Pinpoint the cell where the given text exists, returning its [x, y] midpoint coordinate. 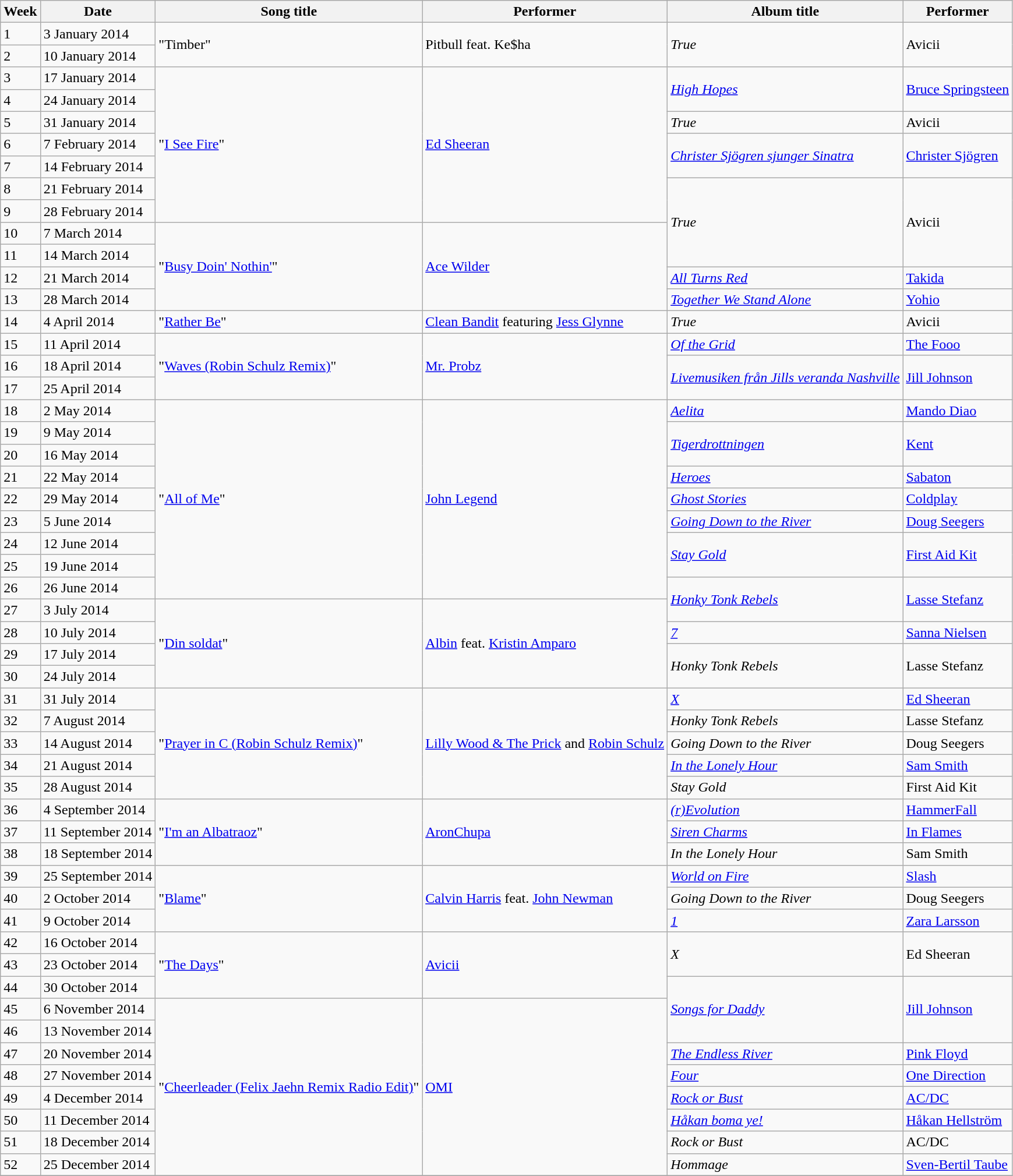
13 November 2014 [98, 1032]
Date [98, 12]
18 [20, 411]
25 September 2014 [98, 876]
35 [20, 787]
Week [20, 12]
45 [20, 1009]
19 June 2014 [98, 566]
22 [20, 499]
John Legend [545, 500]
24 January 2014 [98, 100]
39 [20, 876]
The Fooo [958, 344]
52 [20, 1164]
14 March 2014 [98, 255]
20 [20, 455]
31 January 2014 [98, 122]
2 May 2014 [98, 411]
4 April 2014 [98, 322]
Kent [958, 444]
Christer Sjögren sjunger Sinatra [785, 156]
7 February 2014 [98, 144]
20 November 2014 [98, 1054]
Bruce Springsteen [958, 89]
3 January 2014 [98, 34]
21 August 2014 [98, 765]
Albin feat. Kristin Amparo [545, 643]
AronChupa [545, 832]
All Turns Red [785, 278]
8 [20, 189]
37 [20, 832]
(r)Evolution [785, 810]
48 [20, 1076]
11 September 2014 [98, 832]
36 [20, 810]
5 [20, 122]
11 April 2014 [98, 344]
26 June 2014 [98, 588]
12 [20, 278]
17 [20, 389]
25 December 2014 [98, 1164]
Sabaton [958, 477]
Of the Grid [785, 344]
Livemusiken från Jills veranda Nashville [785, 377]
27 November 2014 [98, 1076]
5 June 2014 [98, 521]
41 [20, 920]
23 October 2014 [98, 965]
4 September 2014 [98, 810]
25 April 2014 [98, 389]
33 [20, 743]
4 [20, 100]
Coldplay [958, 499]
27 [20, 610]
28 [20, 632]
Together We Stand Alone [785, 300]
28 February 2014 [98, 211]
"Din soldat" [289, 643]
10 July 2014 [98, 632]
"Blame" [289, 898]
14 August 2014 [98, 743]
"Busy Doin' Nothin'" [289, 266]
16 October 2014 [98, 942]
Heroes [785, 477]
Ace Wilder [545, 266]
21 March 2014 [98, 278]
Zara Larsson [958, 920]
"I See Fire" [289, 144]
Ghost Stories [785, 499]
18 December 2014 [98, 1142]
22 May 2014 [98, 477]
26 [20, 588]
14 [20, 322]
10 [20, 233]
7 August 2014 [98, 721]
Håkan boma ye! [785, 1120]
"Rather Be" [289, 322]
Pink Floyd [958, 1054]
6 [20, 144]
Lilly Wood & The Prick and Robin Schulz [545, 743]
28 March 2014 [98, 300]
23 [20, 521]
Takida [958, 278]
11 [20, 255]
30 October 2014 [98, 987]
19 [20, 433]
29 [20, 655]
6 November 2014 [98, 1009]
9 [20, 211]
Song title [289, 12]
Tigerdrottningen [785, 444]
30 [20, 677]
The Endless River [785, 1054]
"I'm an Albatraoz" [289, 832]
38 [20, 854]
51 [20, 1142]
13 [20, 300]
2 [20, 56]
28 August 2014 [98, 787]
10 January 2014 [98, 56]
"Prayer in C (Robin Schulz Remix)" [289, 743]
12 June 2014 [98, 543]
7 March 2014 [98, 233]
18 April 2014 [98, 366]
29 May 2014 [98, 499]
32 [20, 721]
Songs for Daddy [785, 1009]
15 [20, 344]
31 July 2014 [98, 699]
Christer Sjögren [958, 156]
50 [20, 1120]
Håkan Hellström [958, 1120]
17 July 2014 [98, 655]
High Hopes [785, 89]
Mando Diao [958, 411]
46 [20, 1032]
World on Fire [785, 876]
21 February 2014 [98, 189]
"Waves (Robin Schulz Remix)" [289, 366]
44 [20, 987]
Siren Charms [785, 832]
Sanna Nielsen [958, 632]
HammerFall [958, 810]
One Direction [958, 1076]
Pitbull feat. Ke$ha [545, 45]
"Timber" [289, 45]
24 July 2014 [98, 677]
Mr. Probz [545, 366]
Yohio [958, 300]
18 September 2014 [98, 854]
"The Days" [289, 965]
OMI [545, 1087]
Album title [785, 12]
In Flames [958, 832]
Four [785, 1076]
43 [20, 965]
Aelita [785, 411]
2 October 2014 [98, 898]
42 [20, 942]
25 [20, 566]
31 [20, 699]
24 [20, 543]
47 [20, 1054]
Sven-Bertil Taube [958, 1164]
3 [20, 78]
34 [20, 765]
Hommage [785, 1164]
17 January 2014 [98, 78]
14 February 2014 [98, 167]
49 [20, 1098]
16 May 2014 [98, 455]
"All of Me" [289, 500]
"Cheerleader (Felix Jaehn Remix Radio Edit)" [289, 1087]
11 December 2014 [98, 1120]
21 [20, 477]
4 December 2014 [98, 1098]
3 July 2014 [98, 610]
9 October 2014 [98, 920]
40 [20, 898]
9 May 2014 [98, 433]
16 [20, 366]
Slash [958, 876]
Clean Bandit featuring Jess Glynne [545, 322]
Calvin Harris feat. John Newman [545, 898]
